Detect which cell encompasses the target text, then output its (x, y) center coordinate. 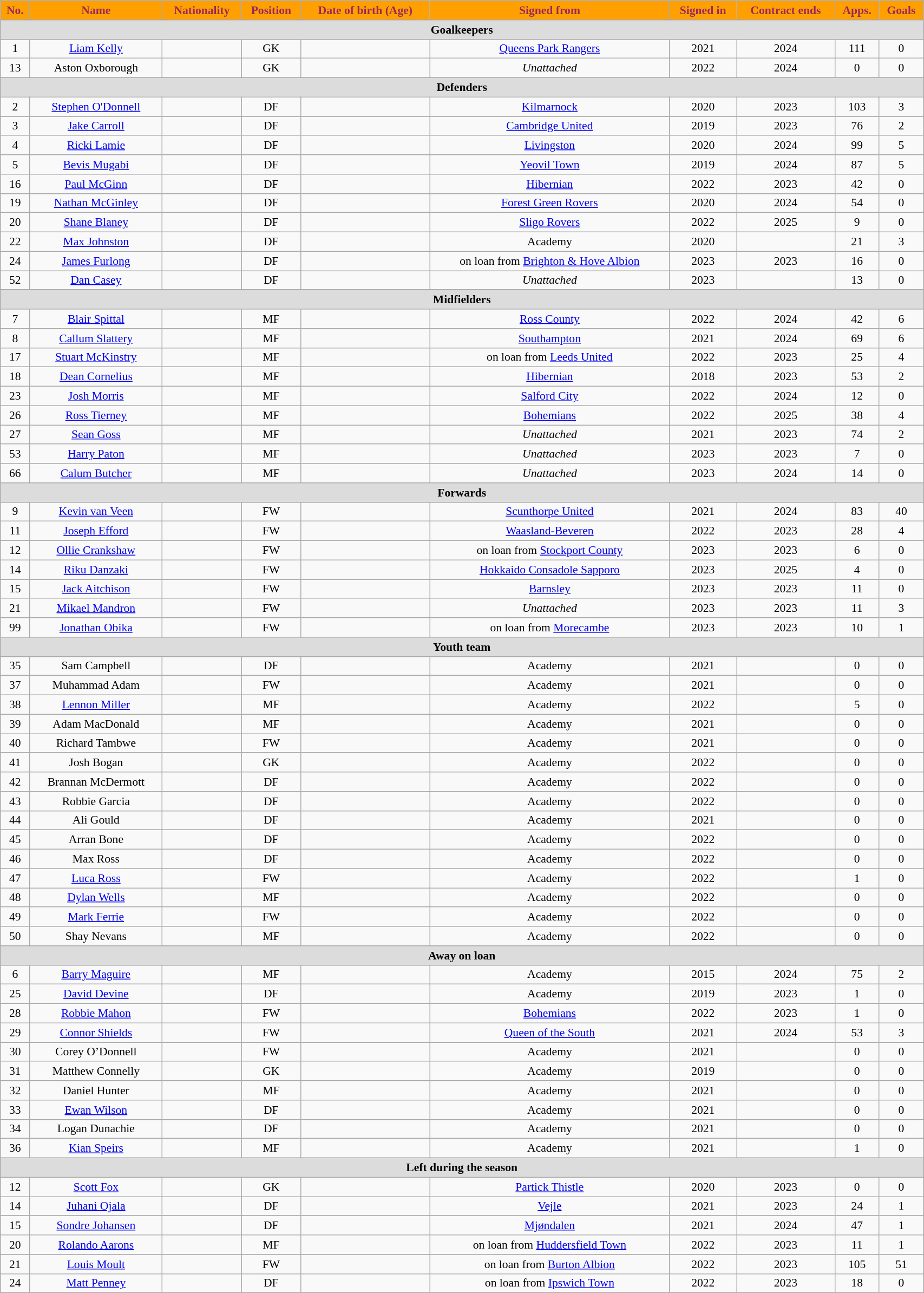
Ollie Crankshaw (96, 551)
83 (857, 512)
Connor Shields (96, 1033)
on loan from Burton Albion (550, 1264)
54 (857, 203)
66 (15, 473)
Robbie Garcia (96, 801)
50 (15, 936)
Robbie Mahon (96, 1014)
35 (15, 666)
Kilmarnock (550, 107)
Muhammad Adam (96, 685)
Yeovil Town (550, 165)
Dean Cornelius (96, 377)
Richard Tambwe (96, 743)
105 (857, 1264)
Ross Tierney (96, 415)
Callum Slattery (96, 338)
Adam MacDonald (96, 724)
Name (96, 10)
Kevin van Veen (96, 512)
Contract ends (786, 10)
30 (15, 1052)
Date of birth (Age) (365, 10)
Ross County (550, 319)
31 (15, 1072)
Riku Danzaki (96, 570)
69 (857, 338)
44 (15, 820)
Sam Campbell (96, 666)
Harry Paton (96, 454)
32 (15, 1090)
Signed from (550, 10)
Mjøndalen (550, 1226)
Hokkaido Consadole Sapporo (550, 570)
Youth team (462, 647)
Josh Bogan (96, 763)
51 (901, 1264)
Southampton (550, 338)
Barnsley (550, 589)
Logan Dunachie (96, 1129)
75 (857, 975)
8 (15, 338)
Goalkeepers (462, 30)
Max Ross (96, 859)
Signed in (703, 10)
41 (15, 763)
Matt Penney (96, 1283)
Salford City (550, 396)
Forwards (462, 493)
Sligo Rovers (550, 223)
34 (15, 1129)
on loan from Huddersfield Town (550, 1245)
Liam Kelly (96, 49)
on loan from Ipswich Town (550, 1283)
87 (857, 165)
Daniel Hunter (96, 1090)
Position (271, 10)
Jonathan Obika (96, 628)
76 (857, 126)
on loan from Brighton & Hove Albion (550, 261)
49 (15, 917)
Barry Maguire (96, 975)
James Furlong (96, 261)
Sean Goss (96, 435)
Ali Gould (96, 820)
Stuart McKinstry (96, 357)
Midfielders (462, 300)
Nationality (202, 10)
Vejle (550, 1206)
Aston Oxborough (96, 68)
29 (15, 1033)
Mikael Mandron (96, 609)
Shane Blaney (96, 223)
Dylan Wells (96, 898)
Apps. (857, 10)
Kian Speirs (96, 1148)
Louis Moult (96, 1264)
Josh Morris (96, 396)
Sondre Johansen (96, 1226)
Juhani Ojala (96, 1206)
Matthew Connelly (96, 1072)
Stephen O'Donnell (96, 107)
Rolando Aarons (96, 1245)
33 (15, 1110)
Partick Thistle (550, 1187)
48 (15, 898)
Paul McGinn (96, 184)
Queens Park Rangers (550, 49)
27 (15, 435)
45 (15, 840)
David Devine (96, 994)
on loan from Stockport County (550, 551)
on loan from Morecambe (550, 628)
Ricki Lamie (96, 146)
22 (15, 242)
Ewan Wilson (96, 1110)
Corey O’Donnell (96, 1052)
Lennon Miller (96, 705)
No. (15, 10)
Forest Green Rovers (550, 203)
52 (15, 280)
Bevis Mugabi (96, 165)
Shay Nevans (96, 936)
Waasland-Beveren (550, 531)
on loan from Leeds United (550, 357)
Goals (901, 10)
26 (15, 415)
Left during the season (462, 1168)
Max Johnston (96, 242)
Brannan McDermott (96, 782)
Jake Carroll (96, 126)
Mark Ferrie (96, 917)
39 (15, 724)
43 (15, 801)
Livingston (550, 146)
37 (15, 685)
111 (857, 49)
Nathan McGinley (96, 203)
17 (15, 357)
103 (857, 107)
Queen of the South (550, 1033)
36 (15, 1148)
Jack Aitchison (96, 589)
Scunthorpe United (550, 512)
74 (857, 435)
46 (15, 859)
2015 (703, 975)
Luca Ross (96, 878)
Away on loan (462, 956)
Scott Fox (96, 1187)
Arran Bone (96, 840)
Calum Butcher (96, 473)
Joseph Efford (96, 531)
23 (15, 396)
19 (15, 203)
Defenders (462, 88)
Blair Spittal (96, 319)
10 (857, 628)
Cambridge United (550, 126)
Dan Casey (96, 280)
2018 (703, 377)
